Find where the given text appears and provide that cell's center as [X, Y] coordinate. 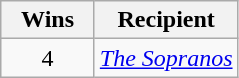
The Sopranos [166, 58]
Wins [48, 20]
4 [48, 58]
Recipient [166, 20]
